Provide the [x, y] coordinate of the cell's center where the given text is located.  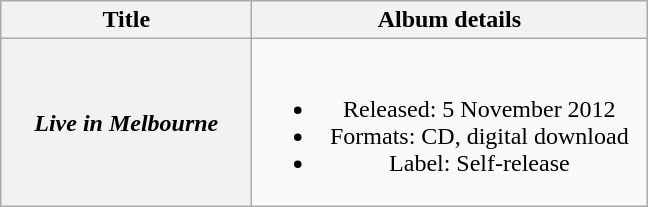
Released: 5 November 2012Formats: CD, digital downloadLabel: Self-release [450, 122]
Title [126, 20]
Live in Melbourne [126, 122]
Album details [450, 20]
